Detect which cell encompasses the target text, then output its [X, Y] center coordinate. 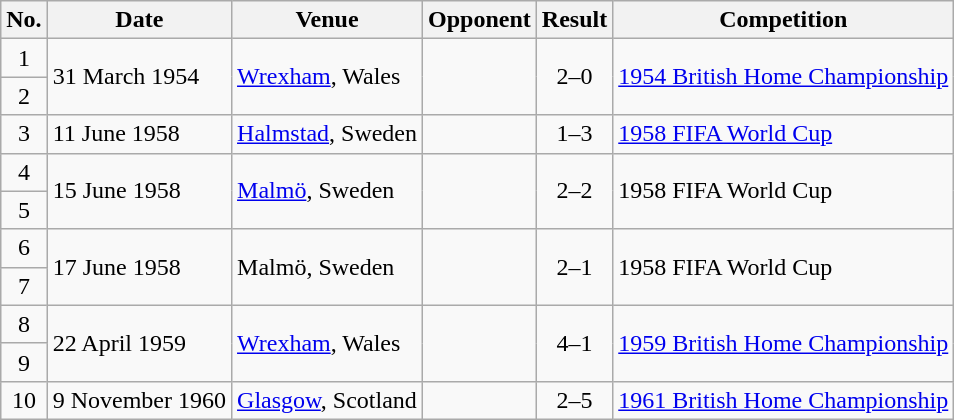
17 June 1958 [139, 267]
22 April 1959 [139, 343]
2–5 [574, 400]
2 [24, 96]
Glasgow, Scotland [328, 400]
No. [24, 20]
Opponent [480, 20]
4–1 [574, 343]
31 March 1954 [139, 77]
Competition [784, 20]
2–2 [574, 191]
7 [24, 286]
3 [24, 134]
6 [24, 248]
9 November 1960 [139, 400]
8 [24, 324]
Halmstad, Sweden [328, 134]
1 [24, 58]
Venue [328, 20]
1954 British Home Championship [784, 77]
10 [24, 400]
1959 British Home Championship [784, 343]
Date [139, 20]
4 [24, 172]
5 [24, 210]
1961 British Home Championship [784, 400]
15 June 1958 [139, 191]
2–0 [574, 77]
Result [574, 20]
11 June 1958 [139, 134]
9 [24, 362]
2–1 [574, 267]
1–3 [574, 134]
